For the text-containing cell, return its midpoint in (X, Y) coordinate format. 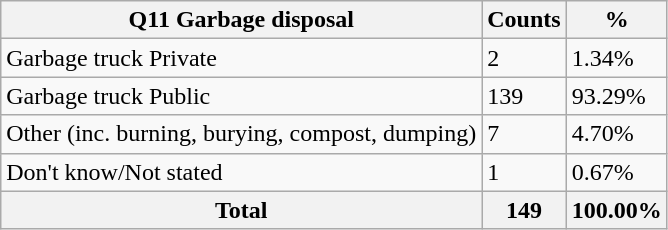
2 (524, 58)
Total (242, 210)
1 (524, 172)
% (616, 20)
Garbage truck Private (242, 58)
Garbage truck Public (242, 96)
Q11 Garbage disposal (242, 20)
0.67% (616, 172)
Other (inc. burning, burying, compost, dumping) (242, 134)
149 (524, 210)
Don't know/Not stated (242, 172)
7 (524, 134)
100.00% (616, 210)
93.29% (616, 96)
4.70% (616, 134)
Counts (524, 20)
1.34% (616, 58)
139 (524, 96)
